Identify which cell holds the provided text, then report its [X, Y] central coordinate. 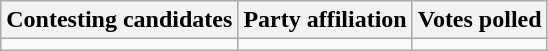
Party affiliation [325, 20]
Contesting candidates [120, 20]
Votes polled [480, 20]
